Provide the [x, y] coordinate of the cell's center where the given text is located.  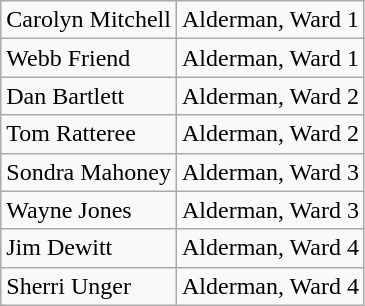
Webb Friend [89, 58]
Dan Bartlett [89, 96]
Tom Ratteree [89, 134]
Jim Dewitt [89, 248]
Carolyn Mitchell [89, 20]
Wayne Jones [89, 210]
Sherri Unger [89, 286]
Sondra Mahoney [89, 172]
